Find where the given text appears and provide that cell's center as [x, y] coordinate. 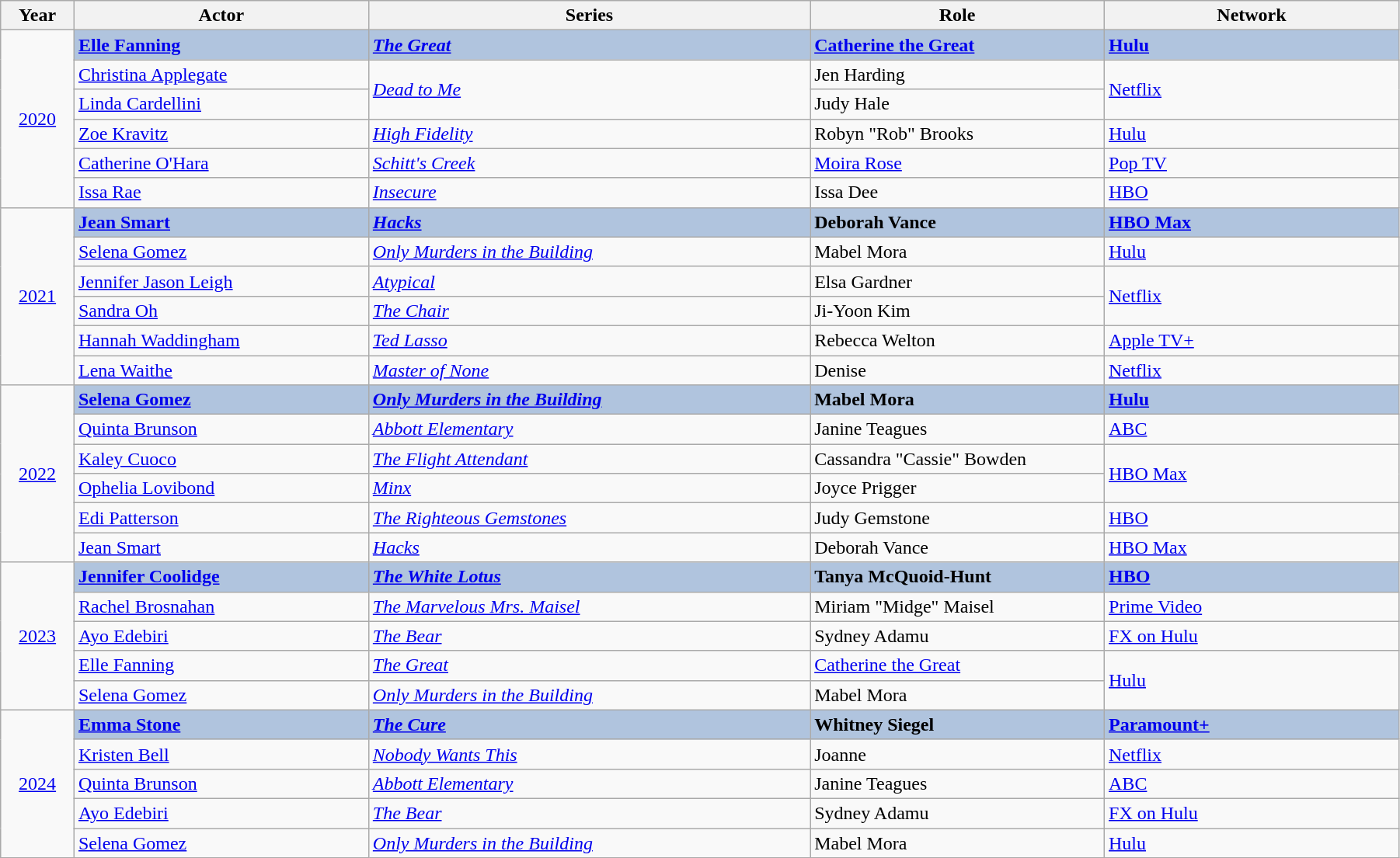
2021 [37, 296]
Zoe Kravitz [221, 134]
The Marvelous Mrs. Maisel [589, 606]
The White Lotus [589, 577]
Network [1252, 16]
Series [589, 16]
Elsa Gardner [957, 281]
Jennifer Coolidge [221, 577]
Whitney Siegel [957, 724]
Jen Harding [957, 75]
2023 [37, 636]
Rebecca Welton [957, 340]
Catherine O'Hara [221, 163]
Ji-Yoon Kim [957, 311]
2020 [37, 119]
Master of None [589, 370]
Dead to Me [589, 89]
Judy Hale [957, 104]
2024 [37, 783]
Ophelia Lovibond [221, 488]
Hannah Waddingham [221, 340]
Year [37, 16]
Judy Gemstone [957, 518]
Ted Lasso [589, 340]
Emma Stone [221, 724]
Cassandra "Cassie" Bowden [957, 459]
Kaley Cuoco [221, 459]
Jennifer Jason Leigh [221, 281]
Linda Cardellini [221, 104]
The Righteous Gemstones [589, 518]
Insecure [589, 193]
The Chair [589, 311]
Edi Patterson [221, 518]
2022 [37, 474]
Tanya McQuoid-Hunt [957, 577]
Denise [957, 370]
Prime Video [1252, 606]
Issa Dee [957, 193]
Issa Rae [221, 193]
Moira Rose [957, 163]
Sandra Oh [221, 311]
Role [957, 16]
Paramount+ [1252, 724]
The Flight Attendant [589, 459]
The Cure [589, 724]
Joyce Prigger [957, 488]
Actor [221, 16]
Miriam "Midge" Maisel [957, 606]
Joanne [957, 754]
Christina Applegate [221, 75]
Schitt's Creek [589, 163]
Nobody Wants This [589, 754]
Lena Waithe [221, 370]
Robyn "Rob" Brooks [957, 134]
Atypical [589, 281]
Kristen Bell [221, 754]
Pop TV [1252, 163]
Apple TV+ [1252, 340]
High Fidelity [589, 134]
Rachel Brosnahan [221, 606]
Minx [589, 488]
